From the cell containing the given text, extract its center point as (x, y) coordinate. 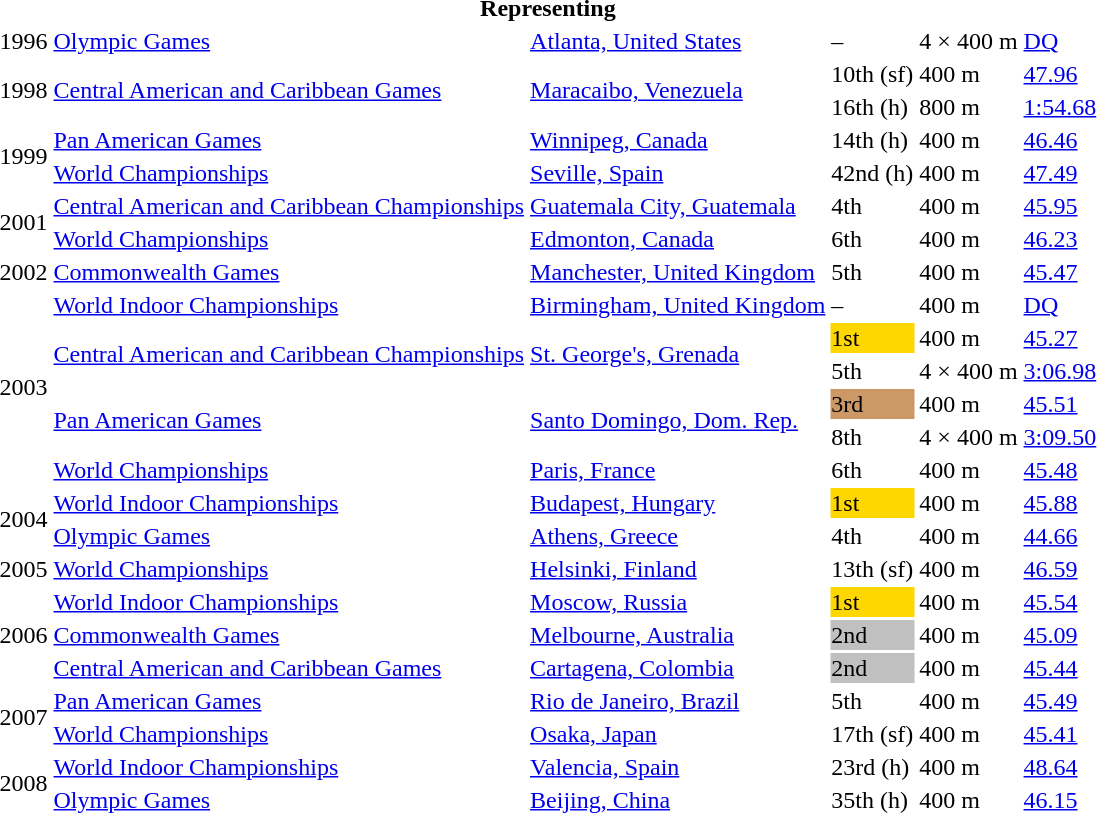
Manchester, United Kingdom (678, 272)
Osaka, Japan (678, 734)
Moscow, Russia (678, 602)
Guatemala City, Guatemala (678, 206)
Maracaibo, Venezuela (678, 90)
Budapest, Hungary (678, 503)
800 m (968, 107)
42nd (h) (872, 173)
Cartagena, Colombia (678, 668)
St. George's, Grenada (678, 354)
17th (sf) (872, 734)
Birmingham, United Kingdom (678, 305)
Helsinki, Finland (678, 569)
Melbourne, Australia (678, 635)
23rd (h) (872, 767)
Athens, Greece (678, 536)
Rio de Janeiro, Brazil (678, 701)
10th (sf) (872, 74)
13th (sf) (872, 569)
Edmonton, Canada (678, 239)
Atlanta, United States (678, 41)
Valencia, Spain (678, 767)
16th (h) (872, 107)
Seville, Spain (678, 173)
3rd (872, 404)
14th (h) (872, 140)
8th (872, 437)
Winnipeg, Canada (678, 140)
Paris, France (678, 470)
Santo Domingo, Dom. Rep. (678, 420)
